Provide the [X, Y] coordinate of the cell's center where the given text is located.  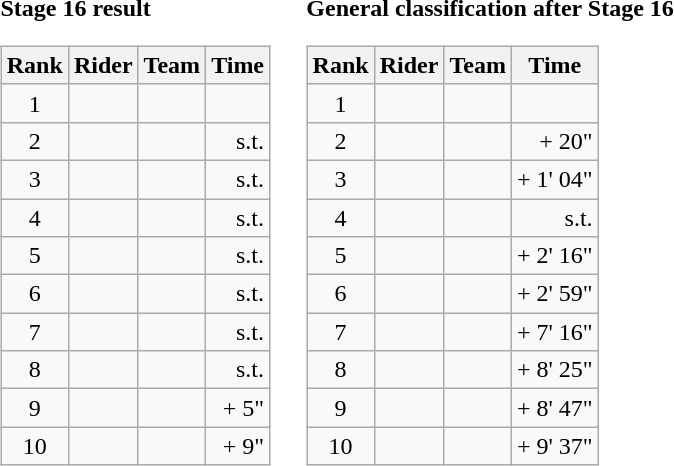
+ 1' 04" [554, 179]
+ 2' 59" [554, 294]
+ 20" [554, 141]
+ 9" [238, 446]
+ 5" [238, 408]
+ 9' 37" [554, 446]
+ 7' 16" [554, 332]
+ 8' 47" [554, 408]
+ 2' 16" [554, 256]
+ 8' 25" [554, 370]
